Extract the [X, Y] coordinate from the center of the cell holding the provided text.  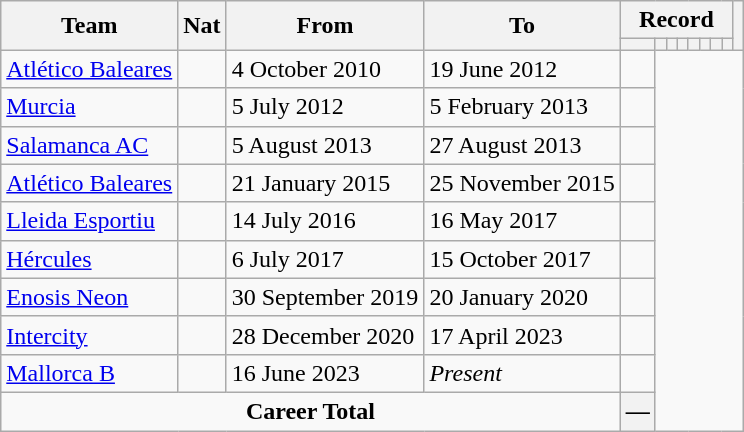
17 April 2023 [522, 335]
21 January 2015 [325, 183]
15 October 2017 [522, 259]
4 October 2010 [325, 69]
6 July 2017 [325, 259]
Mallorca B [90, 373]
20 January 2020 [522, 297]
Lleida Esportiu [90, 221]
25 November 2015 [522, 183]
5 February 2013 [522, 107]
Enosis Neon [90, 297]
From [325, 26]
To [522, 26]
16 May 2017 [522, 221]
19 June 2012 [522, 69]
Nat [202, 26]
Murcia [90, 107]
Present [522, 373]
— [638, 411]
Record [676, 20]
Intercity [90, 335]
5 July 2012 [325, 107]
28 December 2020 [325, 335]
Salamanca AC [90, 145]
14 July 2016 [325, 221]
Team [90, 26]
Career Total [310, 411]
Hércules [90, 259]
5 August 2013 [325, 145]
27 August 2013 [522, 145]
16 June 2023 [325, 373]
30 September 2019 [325, 297]
